Capture the cell that displays the provided text and extract its (X, Y) central coordinate. 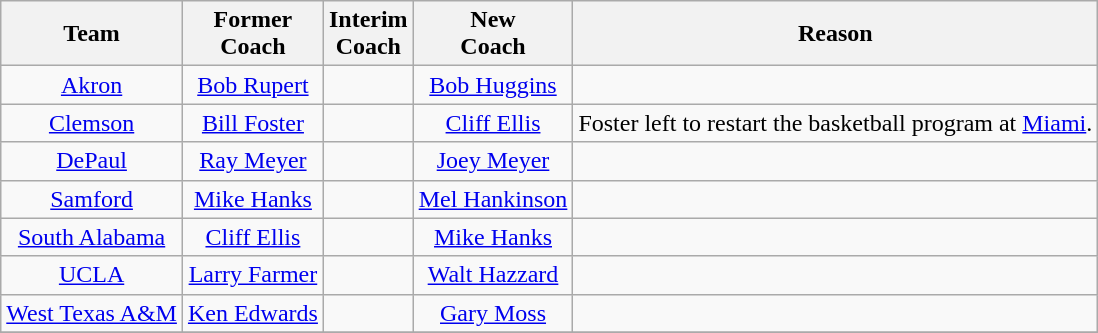
Bill Foster (252, 123)
West Texas A&M (92, 313)
Joey Meyer (493, 161)
Walt Hazzard (493, 275)
Akron (92, 85)
Bob Huggins (493, 85)
Ray Meyer (252, 161)
NewCoach (493, 34)
Clemson (92, 123)
Mel Hankinson (493, 199)
Bob Rupert (252, 85)
FormerCoach (252, 34)
Ken Edwards (252, 313)
Team (92, 34)
Samford (92, 199)
Larry Farmer (252, 275)
South Alabama (92, 237)
DePaul (92, 161)
Gary Moss (493, 313)
Reason (836, 34)
InterimCoach (368, 34)
Foster left to restart the basketball program at Miami. (836, 123)
UCLA (92, 275)
